Pinpoint the cell where the given text exists, returning its [x, y] midpoint coordinate. 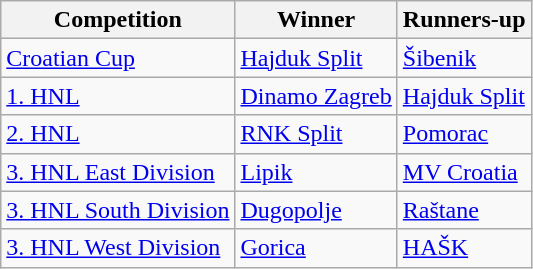
Competition [118, 20]
Winner [316, 20]
2. HNL [118, 134]
Pomorac [464, 134]
Gorica [316, 248]
RNK Split [316, 134]
3. HNL South Division [118, 210]
Croatian Cup [118, 58]
Runners-up [464, 20]
Dinamo Zagreb [316, 96]
HAŠK [464, 248]
Šibenik [464, 58]
3. HNL West Division [118, 248]
3. HNL East Division [118, 172]
Raštane [464, 210]
MV Croatia [464, 172]
Lipik [316, 172]
Dugopolje [316, 210]
1. HNL [118, 96]
